Capture the cell that displays the provided text and extract its (x, y) central coordinate. 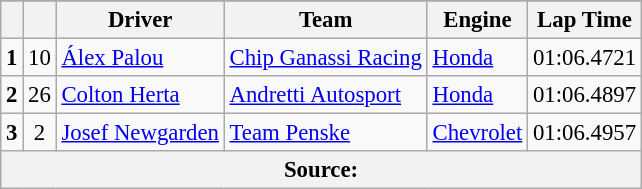
3 (12, 133)
01:06.4897 (585, 95)
26 (40, 95)
10 (40, 58)
Lap Time (585, 20)
Team (326, 20)
Source: (322, 170)
Álex Palou (140, 58)
01:06.4721 (585, 58)
1 (12, 58)
Josef Newgarden (140, 133)
01:06.4957 (585, 133)
Andretti Autosport (326, 95)
Team Penske (326, 133)
Driver (140, 20)
Chevrolet (477, 133)
Colton Herta (140, 95)
Engine (477, 20)
Chip Ganassi Racing (326, 58)
